Return the [X, Y] coordinate for the center point of the cell that contains the specified text.  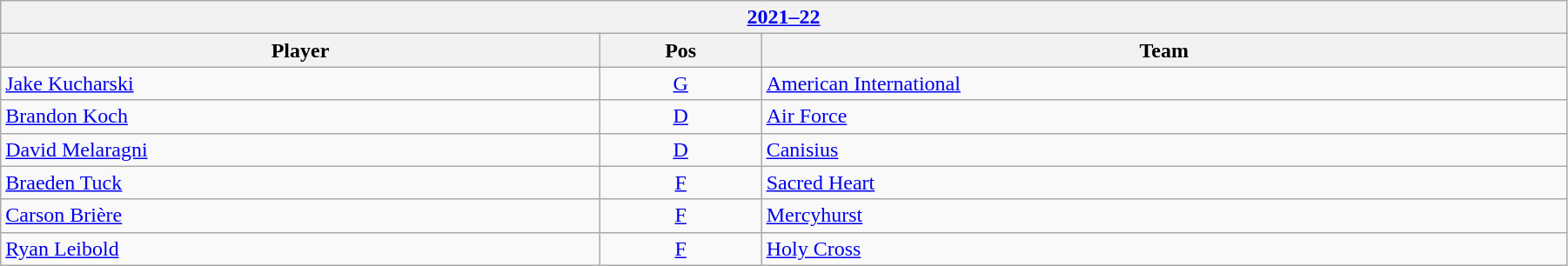
Mercyhurst [1164, 216]
Ryan Leibold [301, 249]
Canisius [1164, 150]
Jake Kucharski [301, 83]
American International [1164, 83]
David Melaragni [301, 150]
Player [301, 50]
Sacred Heart [1164, 183]
Air Force [1164, 116]
G [680, 83]
Carson Brière [301, 216]
Team [1164, 50]
Holy Cross [1164, 249]
Braeden Tuck [301, 183]
2021–22 [784, 17]
Brandon Koch [301, 116]
Pos [680, 50]
